Scan for the cell matching the given text and deliver its (X, Y) coordinate at center. 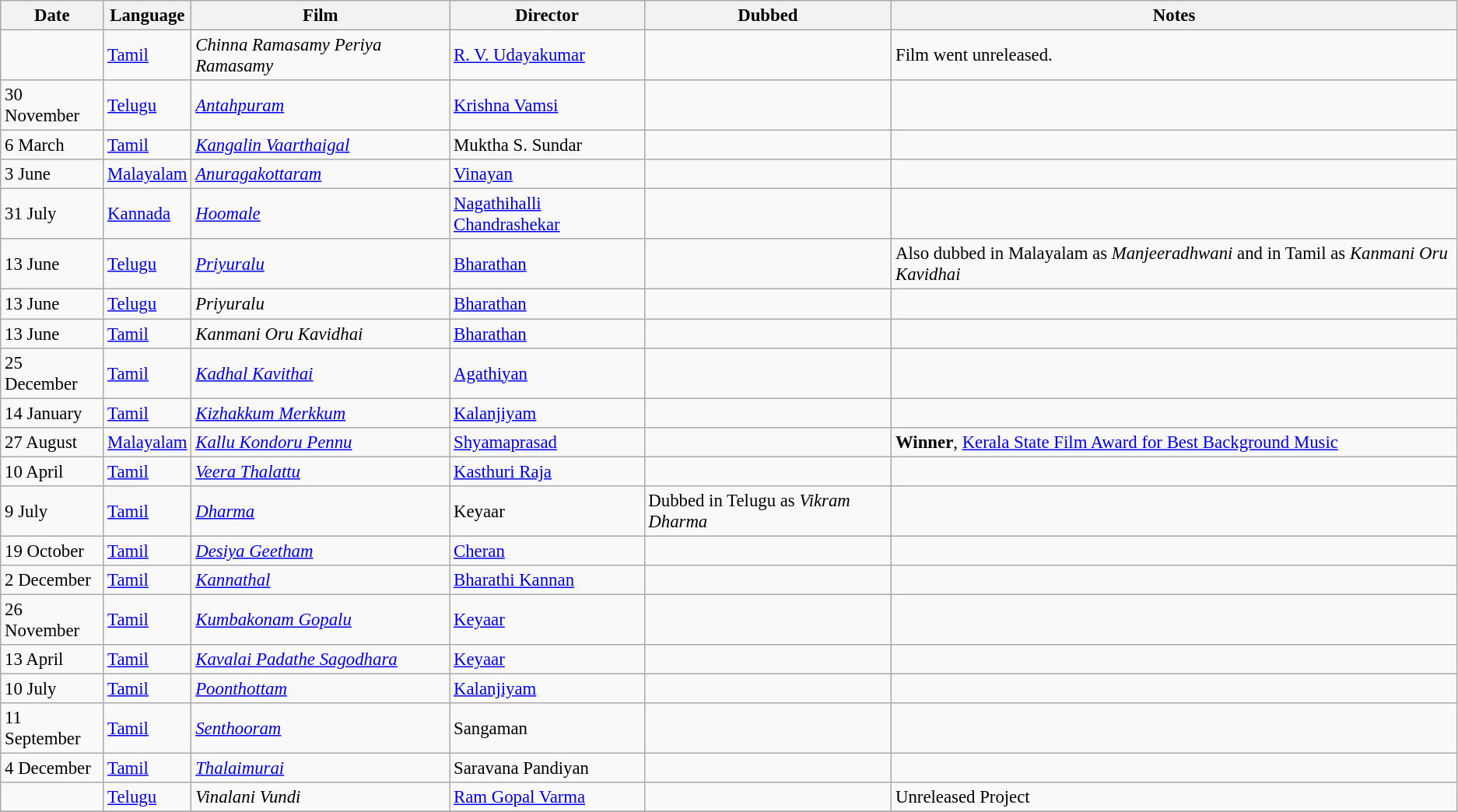
Also dubbed in Malayalam as Manjeeradhwani and in Tamil as Kanmani Oru Kavidhai (1175, 264)
Krishna Vamsi (547, 106)
27 August (52, 442)
31 July (52, 215)
Kanmani Oru Kavidhai (321, 334)
Kangalin Vaarthaigal (321, 145)
Dubbed in Telugu as Vikram Dharma (768, 512)
10 July (52, 689)
R. V. Udayakumar (547, 56)
Vinalani Vundi (321, 797)
Kumbakonam Gopalu (321, 619)
Date (52, 16)
Hoomale (321, 215)
Kasthuri Raja (547, 471)
Notes (1175, 16)
26 November (52, 619)
Kadhal Kavithai (321, 373)
Language (148, 16)
Unreleased Project (1175, 797)
Agathiyan (547, 373)
Kavalai Padathe Sagodhara (321, 660)
Film went unreleased. (1175, 56)
Bharathi Kannan (547, 580)
Ram Gopal Varma (547, 797)
11 September (52, 728)
2 December (52, 580)
Desiya Geetham (321, 551)
Nagathihalli Chandrashekar (547, 215)
Kallu Kondoru Pennu (321, 442)
25 December (52, 373)
Shyamaprasad (547, 442)
14 January (52, 413)
Poonthottam (321, 689)
6 March (52, 145)
9 July (52, 512)
Senthooram (321, 728)
30 November (52, 106)
Vinayan (547, 174)
4 December (52, 768)
Veera Thalattu (321, 471)
Sangaman (547, 728)
Muktha S. Sundar (547, 145)
Chinna Ramasamy Periya Ramasamy (321, 56)
Cheran (547, 551)
13 April (52, 660)
Kizhakkum Merkkum (321, 413)
19 October (52, 551)
Dubbed (768, 16)
Kannada (148, 215)
10 April (52, 471)
Dharma (321, 512)
Saravana Pandiyan (547, 768)
Director (547, 16)
Antahpuram (321, 106)
Thalaimurai (321, 768)
Film (321, 16)
Anuragakottaram (321, 174)
3 June (52, 174)
Kannathal (321, 580)
Winner, Kerala State Film Award for Best Background Music (1175, 442)
